Determine the (x, y) coordinate at the center of the cell enclosing the given text.  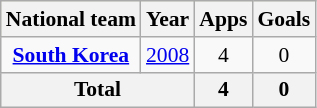
Total (98, 90)
National team (71, 19)
Apps (223, 19)
Goals (284, 19)
2008 (168, 55)
Year (168, 19)
South Korea (71, 55)
